For the text-containing cell, return its midpoint in [x, y] coordinate format. 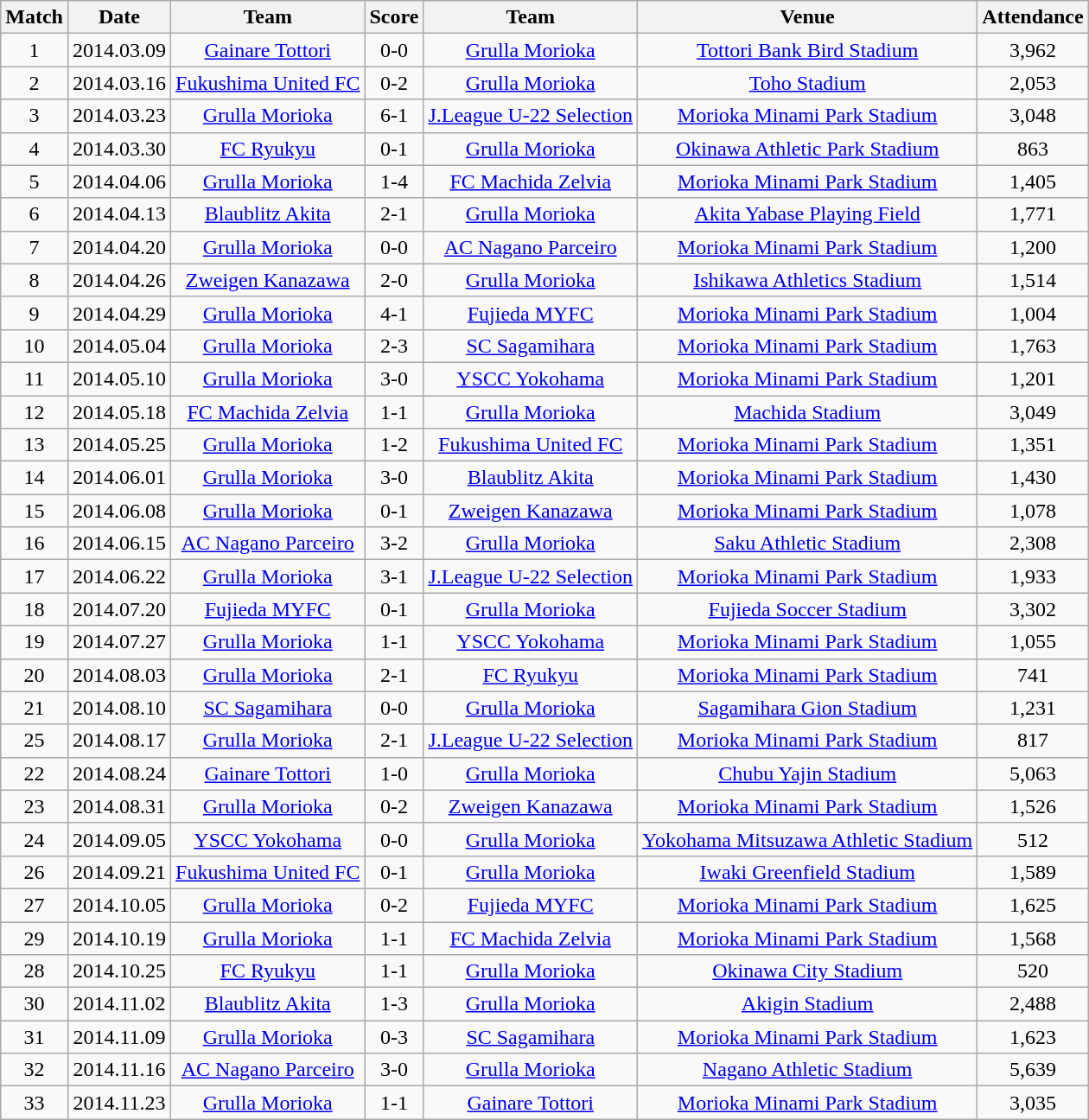
2014.04.29 [119, 313]
31 [35, 1037]
Akigin Stadium [807, 1004]
8 [35, 280]
16 [35, 544]
Sagamihara Gion Stadium [807, 708]
1-0 [394, 773]
3-2 [394, 544]
Iwaki Greenfield Stadium [807, 872]
Date [119, 17]
2014.03.09 [119, 50]
1,526 [1033, 806]
2014.03.23 [119, 116]
15 [35, 511]
25 [35, 741]
512 [1033, 839]
20 [35, 675]
Ishikawa Athletics Stadium [807, 280]
2014.05.18 [119, 412]
1,933 [1033, 576]
2014.06.22 [119, 576]
11 [35, 379]
14 [35, 478]
Tottori Bank Bird Stadium [807, 50]
Akita Yabase Playing Field [807, 214]
2014.04.26 [119, 280]
3,302 [1033, 609]
1,568 [1033, 938]
1,201 [1033, 379]
1,200 [1033, 247]
2014.06.15 [119, 544]
Saku Athletic Stadium [807, 544]
3,048 [1033, 116]
2014.03.16 [119, 83]
1,078 [1033, 511]
3,035 [1033, 1103]
2,488 [1033, 1004]
2014.04.13 [119, 214]
3 [35, 116]
2014.11.09 [119, 1037]
2014.10.05 [119, 905]
2014.05.25 [119, 445]
2014.10.25 [119, 971]
2014.08.10 [119, 708]
Attendance [1033, 17]
1,004 [1033, 313]
1 [35, 50]
10 [35, 346]
26 [35, 872]
12 [35, 412]
2014.08.17 [119, 741]
17 [35, 576]
4 [35, 149]
2014.10.19 [119, 938]
Chubu Yajin Stadium [807, 773]
1,625 [1033, 905]
1-2 [394, 445]
9 [35, 313]
2014.08.31 [119, 806]
Match [35, 17]
21 [35, 708]
2014.11.16 [119, 1070]
32 [35, 1070]
2-3 [394, 346]
1,514 [1033, 280]
Yokohama Mitsuzawa Athletic Stadium [807, 839]
30 [35, 1004]
1,771 [1033, 214]
863 [1033, 149]
24 [35, 839]
3,962 [1033, 50]
1-4 [394, 181]
33 [35, 1103]
0-3 [394, 1037]
22 [35, 773]
2014.11.23 [119, 1103]
2-0 [394, 280]
4-1 [394, 313]
1-3 [394, 1004]
13 [35, 445]
2014.06.08 [119, 511]
2014.04.06 [119, 181]
27 [35, 905]
Machida Stadium [807, 412]
1,055 [1033, 642]
29 [35, 938]
Nagano Athletic Stadium [807, 1070]
5 [35, 181]
6-1 [394, 116]
19 [35, 642]
2014.06.01 [119, 478]
1,430 [1033, 478]
817 [1033, 741]
741 [1033, 675]
2014.03.30 [119, 149]
1,405 [1033, 181]
2014.05.04 [119, 346]
Score [394, 17]
2,308 [1033, 544]
2014.07.27 [119, 642]
1,589 [1033, 872]
2014.09.21 [119, 872]
2014.08.03 [119, 675]
28 [35, 971]
6 [35, 214]
1,231 [1033, 708]
1,351 [1033, 445]
Toho Stadium [807, 83]
2014.07.20 [119, 609]
23 [35, 806]
2 [35, 83]
Venue [807, 17]
1,623 [1033, 1037]
3,049 [1033, 412]
Okinawa City Stadium [807, 971]
2014.05.10 [119, 379]
2014.11.02 [119, 1004]
2,053 [1033, 83]
3-1 [394, 576]
Fujieda Soccer Stadium [807, 609]
Okinawa Athletic Park Stadium [807, 149]
520 [1033, 971]
7 [35, 247]
2014.08.24 [119, 773]
2014.09.05 [119, 839]
5,639 [1033, 1070]
2014.04.20 [119, 247]
5,063 [1033, 773]
18 [35, 609]
1,763 [1033, 346]
